Find where the given text appears and provide that cell's center as [X, Y] coordinate. 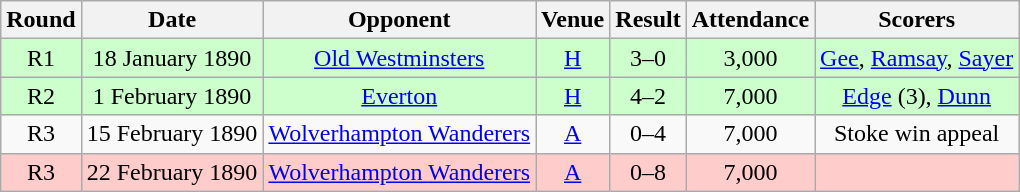
15 February 1890 [172, 134]
Old Westminsters [400, 58]
Date [172, 20]
Edge (3), Dunn [917, 96]
Opponent [400, 20]
18 January 1890 [172, 58]
R1 [41, 58]
Result [648, 20]
Everton [400, 96]
Gee, Ramsay, Sayer [917, 58]
Venue [573, 20]
4–2 [648, 96]
0–8 [648, 172]
R2 [41, 96]
1 February 1890 [172, 96]
3–0 [648, 58]
22 February 1890 [172, 172]
0–4 [648, 134]
Stoke win appeal [917, 134]
Scorers [917, 20]
Round [41, 20]
3,000 [750, 58]
Attendance [750, 20]
